Extract the [X, Y] coordinate from the center of the cell holding the provided text.  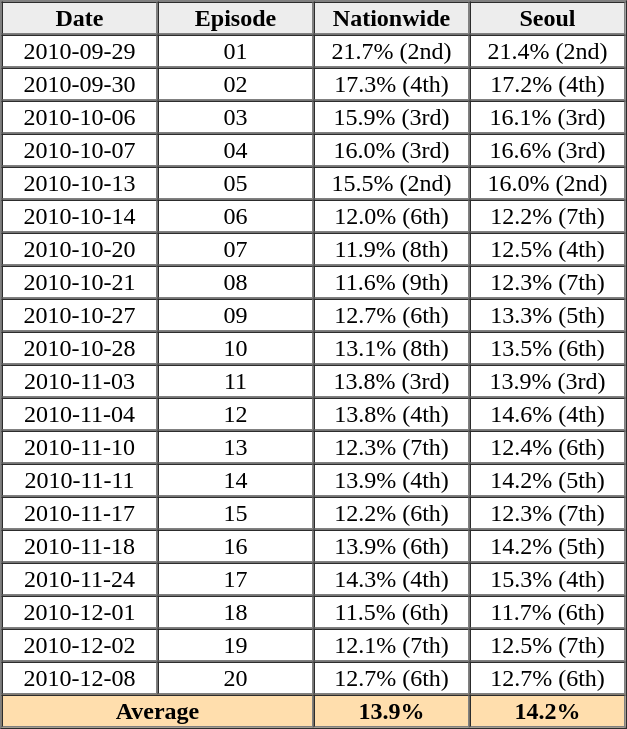
2010-11-18 [80, 546]
11.7% (6th) [548, 612]
17 [236, 578]
2010-10-13 [80, 182]
12.2% (6th) [392, 512]
2010-11-17 [80, 512]
19 [236, 644]
13.9% [392, 710]
12.0% (6th) [392, 216]
14.2% [548, 710]
2010-09-29 [80, 50]
13.8% (4th) [392, 414]
01 [236, 50]
03 [236, 116]
12.5% (4th) [548, 248]
11 [236, 380]
10 [236, 348]
2010-11-03 [80, 380]
07 [236, 248]
2010-10-28 [80, 348]
Nationwide [392, 18]
2010-10-20 [80, 248]
12.5% (7th) [548, 644]
Date [80, 18]
16.0% (3rd) [392, 150]
05 [236, 182]
2010-11-11 [80, 480]
15 [236, 512]
17.3% (4th) [392, 84]
21.4% (2nd) [548, 50]
13.1% (8th) [392, 348]
13.5% (6th) [548, 348]
11.9% (8th) [392, 248]
21.7% (2nd) [392, 50]
2010-11-04 [80, 414]
12.2% (7th) [548, 216]
04 [236, 150]
13 [236, 446]
15.3% (4th) [548, 578]
2010-10-07 [80, 150]
08 [236, 282]
13.9% (6th) [392, 546]
14.3% (4th) [392, 578]
15.9% (3rd) [392, 116]
2010-10-06 [80, 116]
09 [236, 314]
Average [158, 710]
Seoul [548, 18]
13.8% (3rd) [392, 380]
2010-11-24 [80, 578]
2010-12-08 [80, 678]
2010-12-01 [80, 612]
2010-10-14 [80, 216]
2010-10-27 [80, 314]
14 [236, 480]
11.6% (9th) [392, 282]
2010-10-21 [80, 282]
16.6% (3rd) [548, 150]
12 [236, 414]
14.6% (4th) [548, 414]
16.0% (2nd) [548, 182]
15.5% (2nd) [392, 182]
16 [236, 546]
17.2% (4th) [548, 84]
13.9% (4th) [392, 480]
12.4% (6th) [548, 446]
11.5% (6th) [392, 612]
16.1% (3rd) [548, 116]
13.9% (3rd) [548, 380]
13.3% (5th) [548, 314]
12.1% (7th) [392, 644]
20 [236, 678]
2010-12-02 [80, 644]
18 [236, 612]
2010-11-10 [80, 446]
2010-09-30 [80, 84]
02 [236, 84]
06 [236, 216]
Episode [236, 18]
